Scan for the cell matching the given text and deliver its [x, y] coordinate at center. 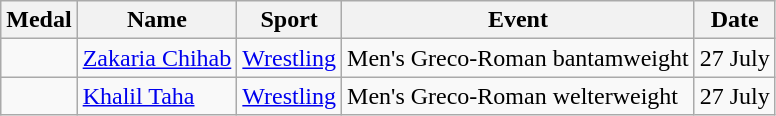
Khalil Taha [157, 96]
Event [518, 20]
Sport [290, 20]
Zakaria Chihab [157, 58]
Name [157, 20]
Date [734, 20]
Medal [39, 20]
Men's Greco-Roman bantamweight [518, 58]
Men's Greco-Roman welterweight [518, 96]
